Scan for the cell matching the given text and deliver its (X, Y) coordinate at center. 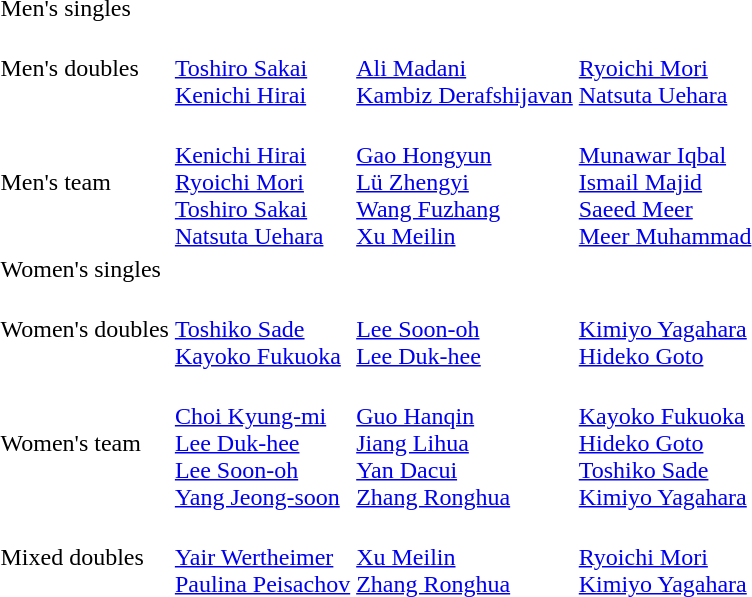
Ali MadaniKambiz Derafshijavan (465, 68)
Gao HongyunLü ZhengyiWang FuzhangXu Meilin (465, 182)
Choi Kyung-miLee Duk-heeLee Soon-ohYang Jeong-soon (262, 443)
Toshiro SakaiKenichi Hirai (262, 68)
Lee Soon-ohLee Duk-hee (465, 329)
Kenichi HiraiRyoichi MoriToshiro SakaiNatsuta Uehara (262, 182)
Guo HanqinJiang LihuaYan DacuiZhang Ronghua (465, 443)
Toshiko SadeKayoko Fukuoka (262, 329)
